Locate the cell with the specified text and output its [X, Y] center coordinate. 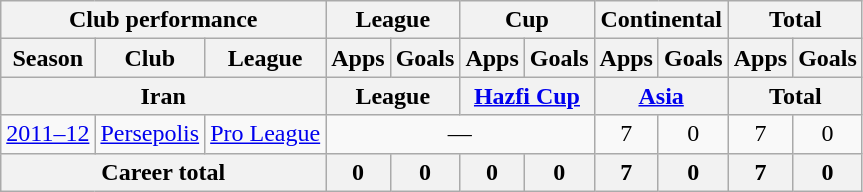
Career total [164, 172]
Asia [661, 96]
Club performance [164, 20]
2011–12 [48, 134]
Iran [164, 96]
— [460, 134]
Persepolis [150, 134]
Continental [661, 20]
Cup [527, 20]
Club [150, 58]
Hazfi Cup [527, 96]
Pro League [266, 134]
Season [48, 58]
